Find where the given text appears and provide that cell's center as (X, Y) coordinate. 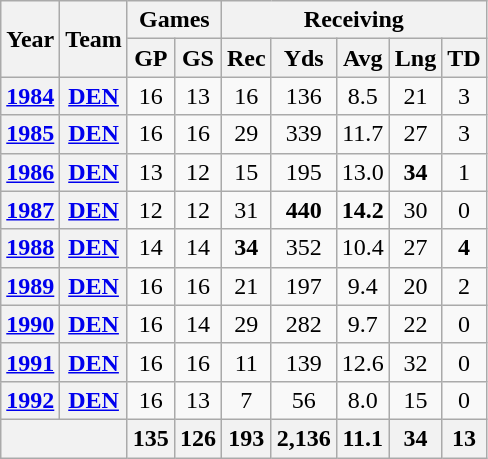
195 (304, 172)
7 (246, 400)
1986 (30, 172)
1985 (30, 134)
8.5 (362, 96)
339 (304, 134)
30 (415, 210)
Lng (415, 58)
11 (246, 362)
136 (304, 96)
135 (150, 438)
282 (304, 324)
13.0 (362, 172)
32 (415, 362)
193 (246, 438)
Games (174, 20)
Yds (304, 58)
139 (304, 362)
1992 (30, 400)
31 (246, 210)
Avg (362, 58)
GP (150, 58)
352 (304, 248)
9.7 (362, 324)
Team (94, 39)
4 (464, 248)
22 (415, 324)
2 (464, 286)
Year (30, 39)
11.1 (362, 438)
197 (304, 286)
8.0 (362, 400)
2,136 (304, 438)
1989 (30, 286)
Rec (246, 58)
TD (464, 58)
1984 (30, 96)
Receiving (354, 20)
14.2 (362, 210)
1988 (30, 248)
1987 (30, 210)
1 (464, 172)
20 (415, 286)
440 (304, 210)
GS (198, 58)
11.7 (362, 134)
9.4 (362, 286)
56 (304, 400)
1991 (30, 362)
1990 (30, 324)
10.4 (362, 248)
12.6 (362, 362)
126 (198, 438)
